Extract the [X, Y] coordinate from the center of the cell holding the provided text.  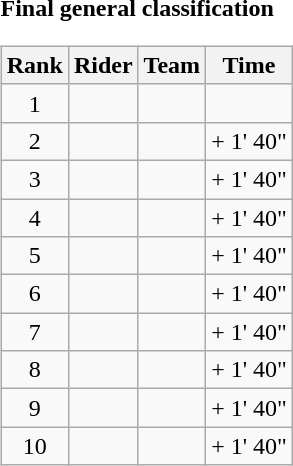
Rank [34, 65]
8 [34, 370]
5 [34, 256]
10 [34, 446]
1 [34, 103]
7 [34, 332]
Team [172, 65]
Time [250, 65]
Rider [103, 65]
4 [34, 217]
9 [34, 408]
6 [34, 294]
3 [34, 179]
2 [34, 141]
